Determine the (x, y) coordinate at the center of the cell enclosing the given text.  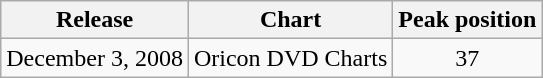
Peak position (468, 20)
December 3, 2008 (95, 58)
Chart (290, 20)
Release (95, 20)
Oricon DVD Charts (290, 58)
37 (468, 58)
